Pinpoint the cell where the given text exists, returning its [x, y] midpoint coordinate. 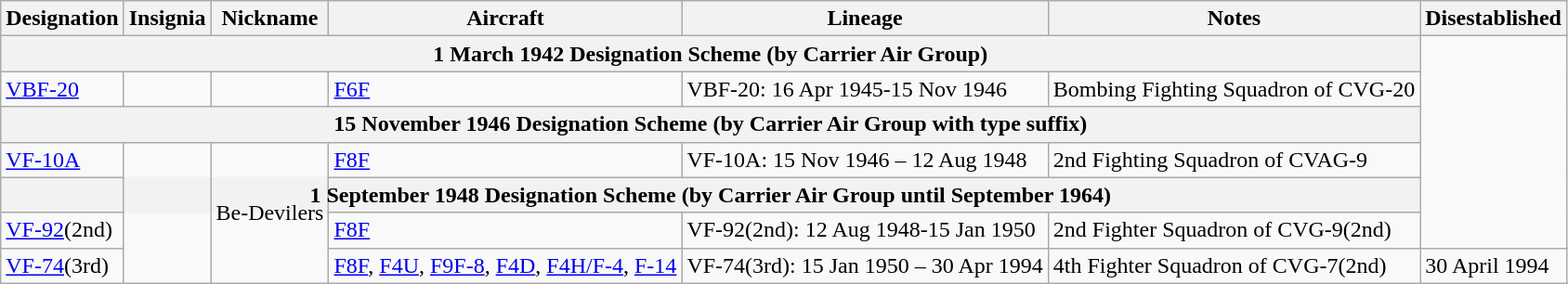
VF-74(3rd): 15 Jan 1950 – 30 Apr 1994 [865, 265]
Lineage [865, 19]
Designation [62, 19]
Aircraft [505, 19]
VF-92(2nd): 12 Aug 1948-15 Jan 1950 [865, 230]
F8F, F4U, F9F-8, F4D, F4H/F-4, F-14 [505, 265]
Nickname [269, 19]
Be-Devilers [269, 213]
Notes [1234, 19]
2nd Fighter Squadron of CVG-9(2nd) [1234, 230]
VF-92(2nd) [62, 230]
VF-10A: 15 Nov 1946 – 12 Aug 1948 [865, 160]
VBF-20: 16 Apr 1945-15 Nov 1946 [865, 89]
15 November 1946 Designation Scheme (by Carrier Air Group with type suffix) [711, 124]
1 March 1942 Designation Scheme (by Carrier Air Group) [711, 54]
4th Fighter Squadron of CVG-7(2nd) [1234, 265]
VF-74(3rd) [62, 265]
VF-10A [62, 160]
Bombing Fighting Squadron of CVG-20 [1234, 89]
30 April 1994 [1494, 265]
F6F [505, 89]
Insignia [167, 19]
1 September 1948 Designation Scheme (by Carrier Air Group until September 1964) [711, 195]
2nd Fighting Squadron of CVAG-9 [1234, 160]
Disestablished [1494, 19]
VBF-20 [62, 89]
